Pinpoint the cell where the given text exists, returning its [X, Y] midpoint coordinate. 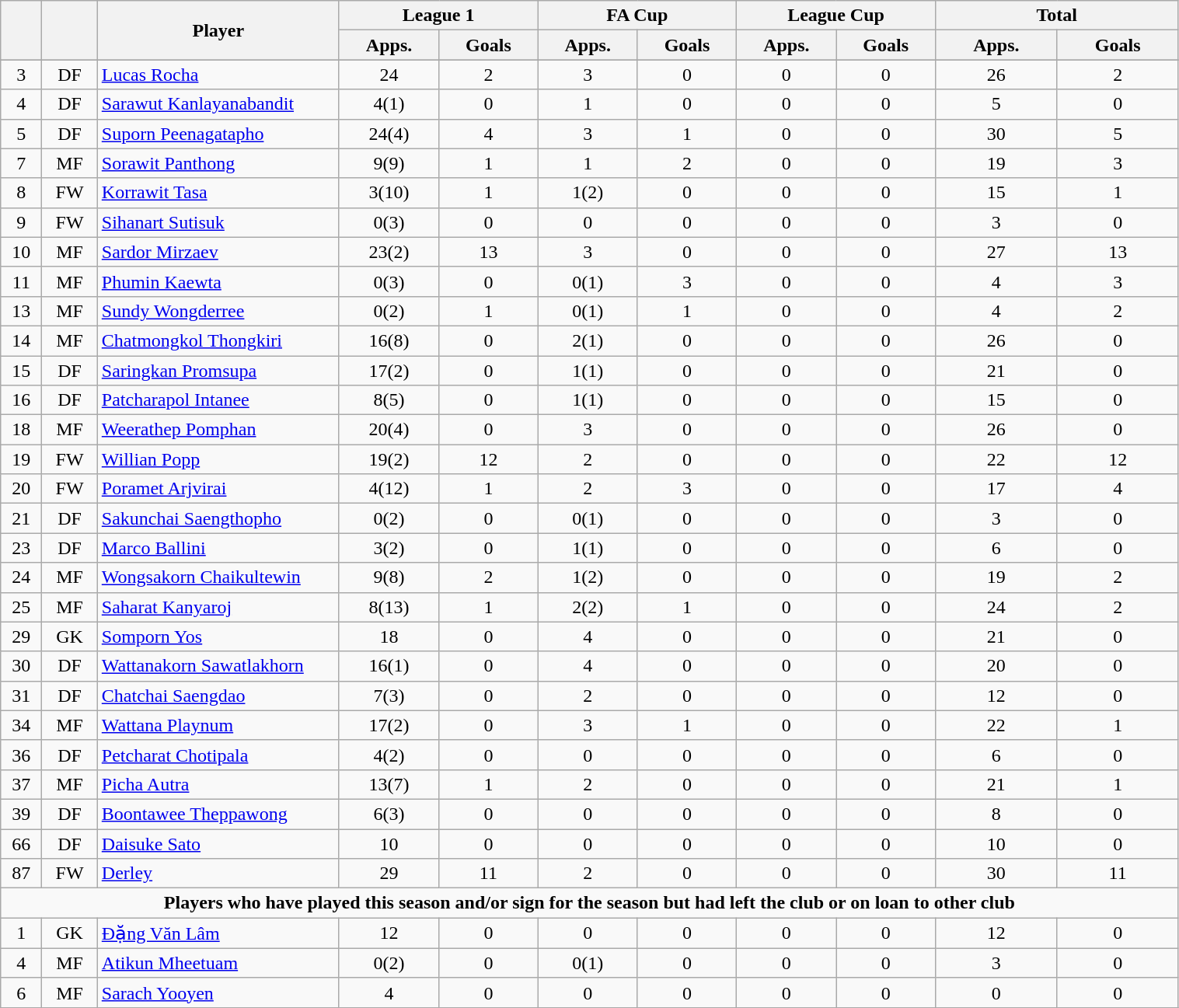
25 [22, 607]
Korrawit Tasa [218, 193]
16 [22, 400]
Sarach Yooyen [218, 992]
Saringkan Promsupa [218, 371]
Somporn Yos [218, 637]
36 [22, 755]
2(2) [588, 607]
16(8) [389, 340]
Boontawee Theppawong [218, 814]
Poramet Arjvirai [218, 489]
16(1) [389, 666]
4(1) [389, 104]
9 [22, 222]
8(13) [389, 607]
2(1) [588, 340]
Sarawut Kanlayanabandit [218, 104]
37 [22, 784]
3(10) [389, 193]
Willian Popp [218, 459]
Petcharat Chotipala [218, 755]
Sakunchai Saengthopho [218, 518]
6(3) [389, 814]
League 1 [438, 16]
Wattana Playnum [218, 725]
FA Cup [637, 16]
9(8) [389, 577]
Total [1057, 16]
Chatmongkol Thongkiri [218, 340]
Phumin Kaewta [218, 281]
31 [22, 696]
23(2) [389, 252]
14 [22, 340]
17 [996, 489]
Players who have played this season and/or sign for the season but had left the club or on loan to other club [589, 903]
13(7) [389, 784]
7 [22, 163]
Saharat Kanyaroj [218, 607]
Derley [218, 874]
7(3) [389, 696]
Wattanakorn Sawatlakhorn [218, 666]
Atikun Mheetuam [218, 963]
19(2) [389, 459]
Sihanart Sutisuk [218, 222]
3(2) [389, 548]
Sundy Wongderree [218, 311]
Patcharapol Intanee [218, 400]
Sorawit Panthong [218, 163]
8(5) [389, 400]
4(12) [389, 489]
Wongsakorn Chaikultewin [218, 577]
9(9) [389, 163]
39 [22, 814]
Marco Ballini [218, 548]
87 [22, 874]
Weerathep Pomphan [218, 430]
20(4) [389, 430]
66 [22, 843]
Daisuke Sato [218, 843]
34 [22, 725]
4(2) [389, 755]
Suporn Peenagatapho [218, 134]
23 [22, 548]
Đặng Văn Lâm [218, 933]
27 [996, 252]
League Cup [836, 16]
Lucas Rocha [218, 75]
Picha Autra [218, 784]
Chatchai Saengdao [218, 696]
Sardor Mirzaev [218, 252]
24(4) [389, 134]
Player [218, 30]
